Capture the cell that displays the provided text and extract its (x, y) central coordinate. 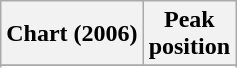
Chart (2006) (72, 34)
Peakposition (189, 34)
